Capture the cell that displays the provided text and extract its (X, Y) central coordinate. 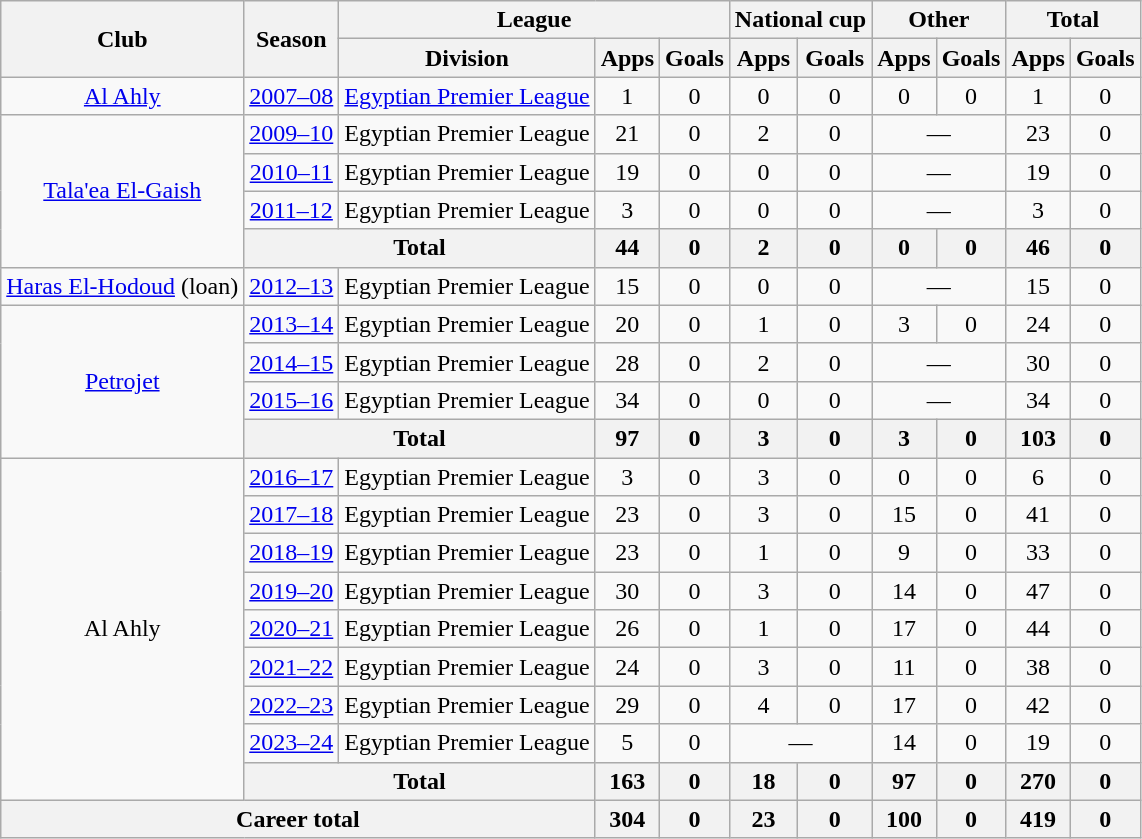
47 (1038, 591)
38 (1038, 667)
Season (292, 39)
2023–24 (292, 743)
2007–08 (292, 96)
4 (763, 705)
National cup (800, 20)
2011–12 (292, 210)
2010–11 (292, 172)
18 (763, 781)
2014–15 (292, 362)
Career total (298, 819)
6 (1038, 477)
Haras El-Hodoud (loan) (122, 286)
Petrojet (122, 381)
29 (627, 705)
26 (627, 629)
2018–19 (292, 553)
2012–13 (292, 286)
2017–18 (292, 515)
20 (627, 324)
46 (1038, 248)
2019–20 (292, 591)
28 (627, 362)
9 (904, 553)
2022–23 (292, 705)
100 (904, 819)
League (534, 20)
Tala'ea El-Gaish (122, 191)
42 (1038, 705)
11 (904, 667)
Other (939, 20)
304 (627, 819)
41 (1038, 515)
2020–21 (292, 629)
33 (1038, 553)
2013–14 (292, 324)
2016–17 (292, 477)
2015–16 (292, 400)
163 (627, 781)
21 (627, 134)
103 (1038, 438)
270 (1038, 781)
Division (467, 58)
2009–10 (292, 134)
2021–22 (292, 667)
419 (1038, 819)
5 (627, 743)
Club (122, 39)
